Output the (x, y) coordinate of the center of the cell containing the given text.  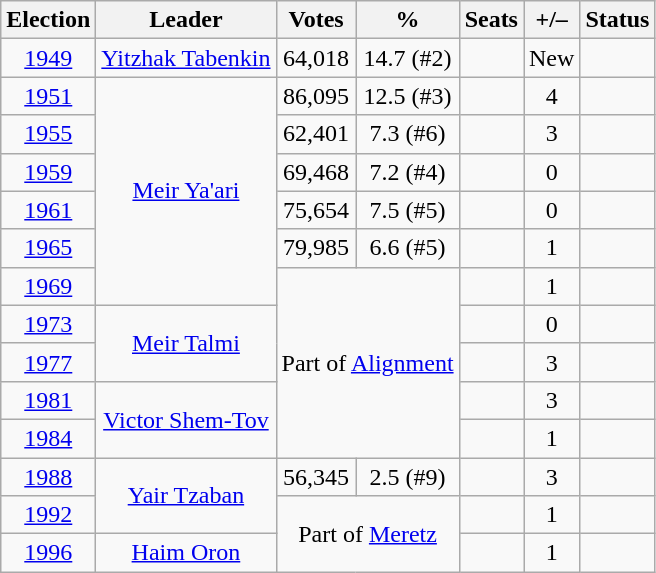
1992 (48, 515)
1959 (48, 172)
12.5 (#3) (408, 96)
86,095 (316, 96)
6.6 (#5) (408, 248)
1996 (48, 553)
New (552, 58)
1955 (48, 134)
+/– (552, 20)
64,018 (316, 58)
Leader (186, 20)
Part of Alignment (368, 362)
2.5 (#9) (408, 477)
Victor Shem-Tov (186, 419)
Part of Meretz (368, 534)
56,345 (316, 477)
7.3 (#6) (408, 134)
1949 (48, 58)
79,985 (316, 248)
% (408, 20)
1969 (48, 286)
14.7 (#2) (408, 58)
Meir Talmi (186, 343)
Haim Oron (186, 553)
69,468 (316, 172)
1988 (48, 477)
75,654 (316, 210)
7.2 (#4) (408, 172)
62,401 (316, 134)
1973 (48, 324)
1965 (48, 248)
Seats (491, 20)
Yair Tzaban (186, 496)
1951 (48, 96)
4 (552, 96)
Yitzhak Tabenkin (186, 58)
1981 (48, 400)
1984 (48, 438)
1977 (48, 362)
Meir Ya'ari (186, 191)
7.5 (#5) (408, 210)
Votes (316, 20)
Election (48, 20)
1961 (48, 210)
Status (618, 20)
